Locate the cell with the specified text and output its [x, y] center coordinate. 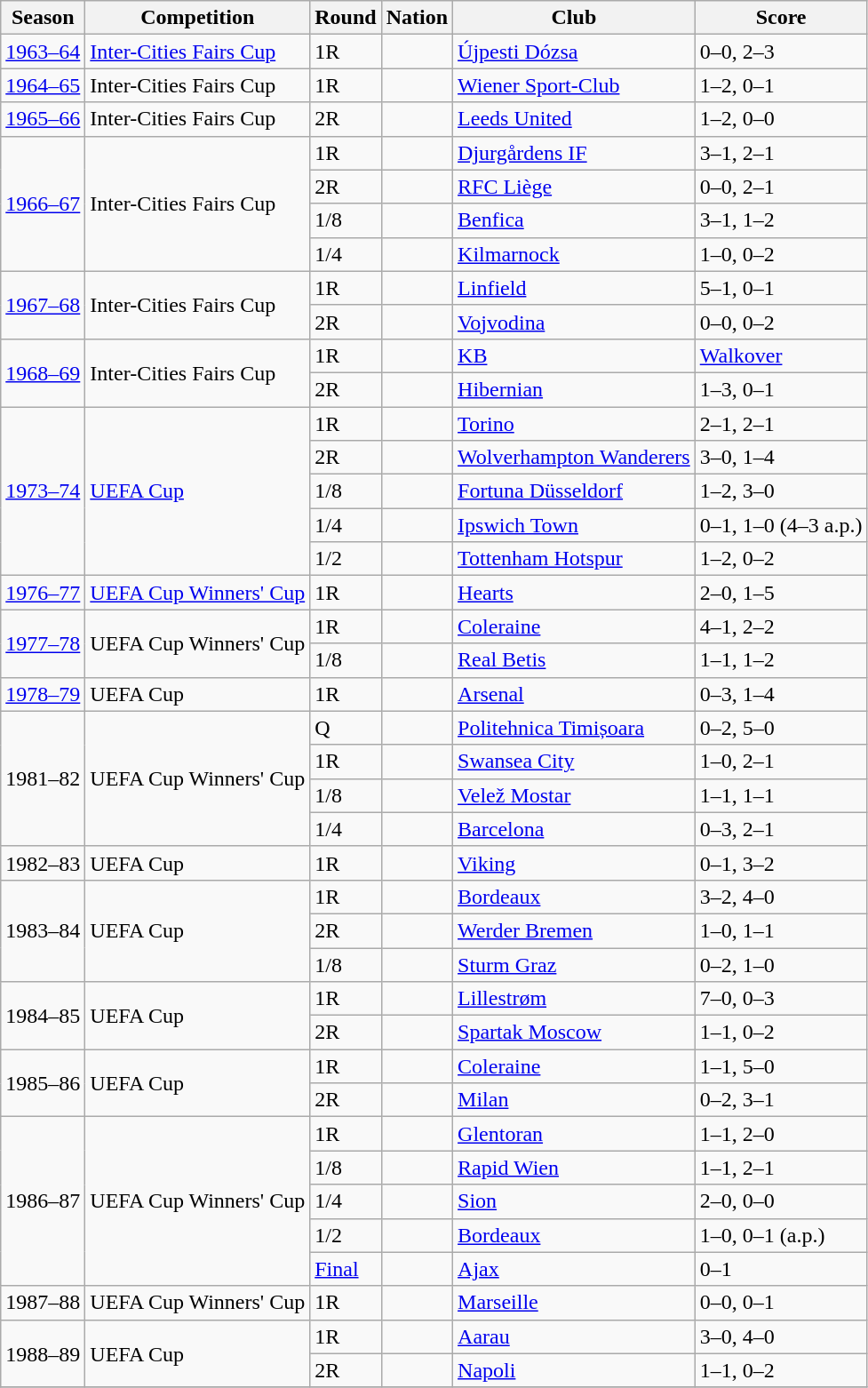
1–2, 0–2 [781, 559]
1–2, 0–1 [781, 85]
Walkover [781, 355]
Swansea City [574, 762]
1988–89 [43, 1353]
Wolverhampton Wanderers [574, 458]
0–0, 0–1 [781, 1303]
1978–79 [43, 694]
1963–64 [43, 52]
1–2, 3–0 [781, 491]
0–2, 5–0 [781, 728]
1–2, 0–0 [781, 119]
3–1, 1–2 [781, 220]
1965–66 [43, 119]
4–1, 2–2 [781, 626]
1986–87 [43, 1201]
1985–86 [43, 1083]
0–1, 1–0 (4–3 a.p.) [781, 525]
1–1, 1–1 [781, 795]
1966–67 [43, 203]
Politehnica Timișoara [574, 728]
1–3, 0–1 [781, 389]
Ajax [574, 1269]
0–3, 2–1 [781, 829]
Competition [197, 18]
3–0, 1–4 [781, 458]
1983–84 [43, 930]
Kilmarnock [574, 254]
KB [574, 355]
1–0, 0–1 (a.p.) [781, 1235]
0–0, 2–3 [781, 52]
1981–82 [43, 778]
1–1, 1–2 [781, 660]
3–2, 4–0 [781, 897]
1973–74 [43, 491]
7–0, 0–3 [781, 999]
Újpesti Dózsa [574, 52]
1–0, 2–1 [781, 762]
0–0, 2–1 [781, 187]
2–0, 1–5 [781, 593]
Benfica [574, 220]
Milan [574, 1100]
Club [574, 18]
Vojvodina [574, 322]
Barcelona [574, 829]
Velež Mostar [574, 795]
1–1, 2–1 [781, 1168]
1–0, 1–1 [781, 930]
3–1, 2–1 [781, 153]
1982–83 [43, 863]
Round [346, 18]
Tottenham Hotspur [574, 559]
Wiener Sport-Club [574, 85]
0–3, 1–4 [781, 694]
Fortuna Düsseldorf [574, 491]
1964–65 [43, 85]
Linfield [574, 288]
0–1, 3–2 [781, 863]
Marseille [574, 1303]
Napoli [574, 1370]
1–1, 2–0 [781, 1134]
Viking [574, 863]
Season [43, 18]
1–0, 0–2 [781, 254]
0–2, 3–1 [781, 1100]
0–0, 0–2 [781, 322]
RFC Liège [574, 187]
1976–77 [43, 593]
Nation [417, 18]
Torino [574, 424]
Werder Bremen [574, 930]
2–0, 0–0 [781, 1201]
Score [781, 18]
Ipswich Town [574, 525]
Sion [574, 1201]
1977–78 [43, 643]
Hearts [574, 593]
Aarau [574, 1336]
Rapid Wien [574, 1168]
0–2, 1–0 [781, 964]
2–1, 2–1 [781, 424]
Hibernian [574, 389]
1–1, 5–0 [781, 1066]
Arsenal [574, 694]
Q [346, 728]
Sturm Graz [574, 964]
Real Betis [574, 660]
Djurgårdens IF [574, 153]
Spartak Moscow [574, 1033]
Final [346, 1269]
1987–88 [43, 1303]
Leeds United [574, 119]
5–1, 0–1 [781, 288]
Glentoran [574, 1134]
Lillestrøm [574, 999]
0–1 [781, 1269]
1968–69 [43, 372]
1984–85 [43, 1016]
3–0, 4–0 [781, 1336]
1967–68 [43, 305]
